Return the (x, y) coordinate for the center point of the cell that contains the specified text.  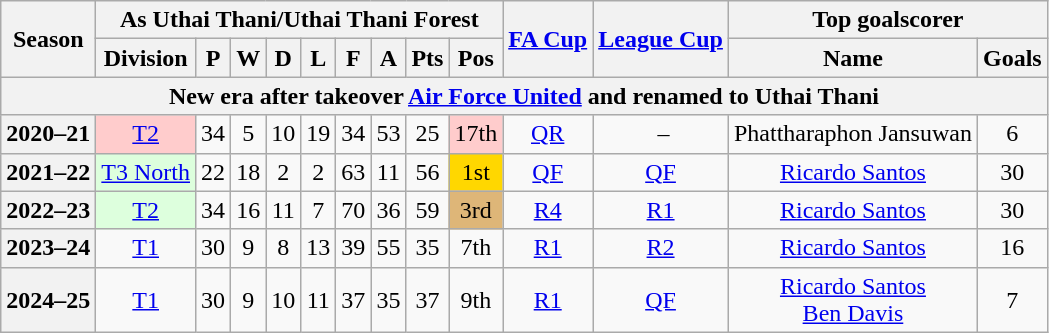
Season (48, 39)
39 (354, 248)
53 (388, 134)
W (248, 58)
1st (476, 172)
Top goalscorer (888, 20)
Pos (476, 58)
As Uthai Thani/Uthai Thani Forest (300, 20)
59 (428, 210)
19 (318, 134)
8 (284, 248)
36 (388, 210)
2020–21 (48, 134)
Goals (1012, 58)
63 (354, 172)
A (388, 58)
– (661, 134)
R4 (548, 210)
55 (388, 248)
2021–22 (48, 172)
New era after takeover Air Force United and renamed to Uthai Thani (524, 96)
2024–25 (48, 300)
FA Cup (548, 39)
17th (476, 134)
Ricardo SantosBen Davis (852, 300)
QR (548, 134)
25 (428, 134)
Phattharaphon Jansuwan (852, 134)
70 (354, 210)
18 (248, 172)
L (318, 58)
13 (318, 248)
2023–24 (48, 248)
6 (1012, 134)
Name (852, 58)
5 (248, 134)
F (354, 58)
22 (214, 172)
56 (428, 172)
D (284, 58)
R2 (661, 248)
P (214, 58)
9th (476, 300)
7th (476, 248)
Pts (428, 58)
2022–23 (48, 210)
T3 North (146, 172)
3rd (476, 210)
League Cup (661, 39)
Division (146, 58)
